Output the [X, Y] coordinate of the center of the cell containing the given text.  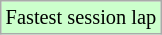
Fastest session lap [81, 17]
